Capture the cell that displays the provided text and extract its [x, y] central coordinate. 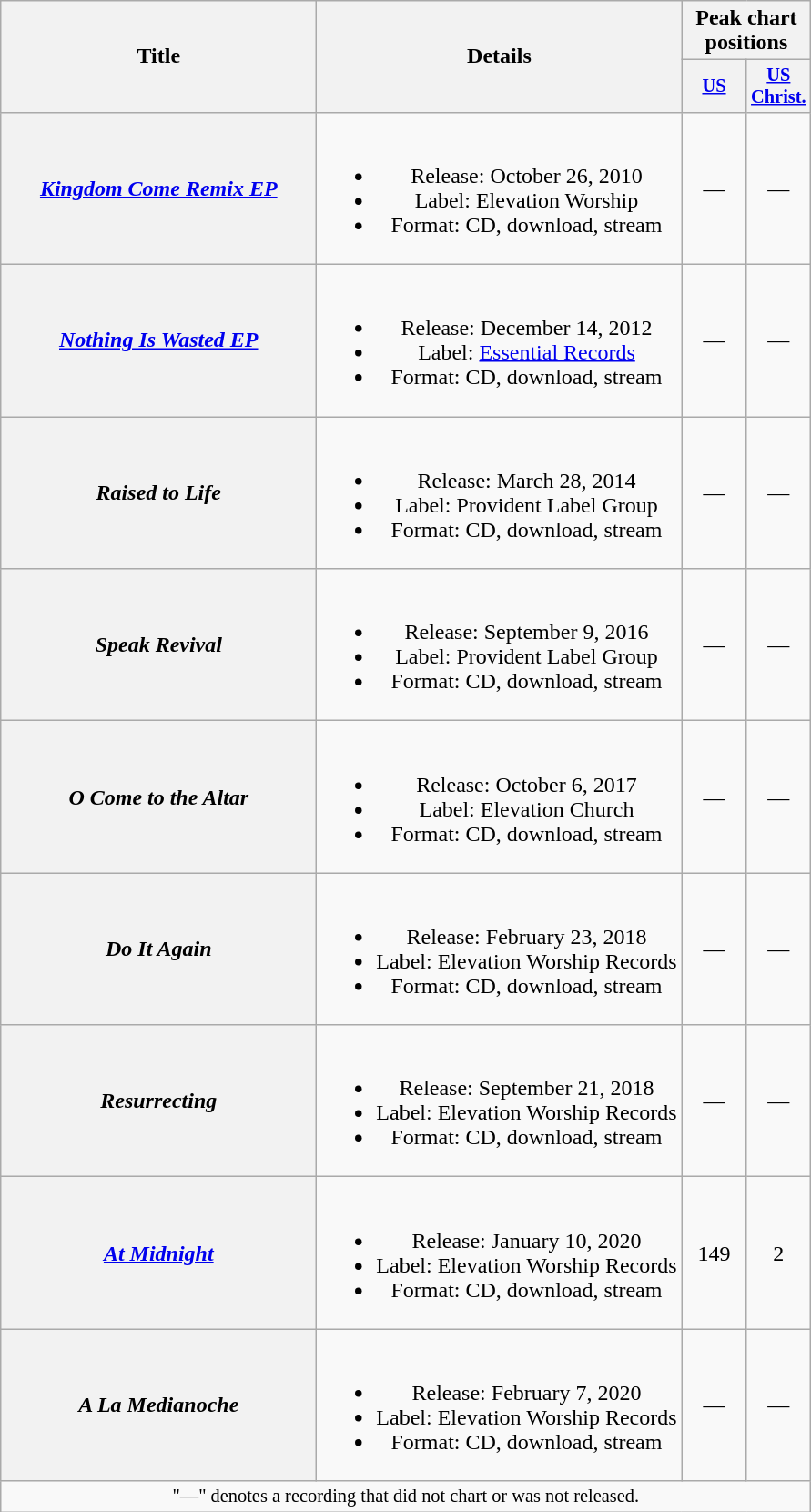
A La Medianoche [158, 1405]
Release: December 14, 2012Label: Essential RecordsFormat: CD, download, stream [499, 340]
Resurrecting [158, 1101]
Details [499, 56]
USChrist. [779, 86]
Release: September 21, 2018Label: Elevation Worship RecordsFormat: CD, download, stream [499, 1101]
Release: February 23, 2018Label: Elevation Worship RecordsFormat: CD, download, stream [499, 949]
"—" denotes a recording that did not chart or was not released. [406, 1497]
Kingdom Come Remix EP [158, 188]
Speak Revival [158, 644]
Release: January 10, 2020Label: Elevation Worship RecordsFormat: CD, download, stream [499, 1253]
Release: September 9, 2016Label: Provident Label GroupFormat: CD, download, stream [499, 644]
At Midnight [158, 1253]
US [714, 86]
Release: February 7, 2020Label: Elevation Worship RecordsFormat: CD, download, stream [499, 1405]
149 [714, 1253]
Do It Again [158, 949]
Release: October 6, 2017Label: Elevation ChurchFormat: CD, download, stream [499, 797]
2 [779, 1253]
Peak chart positions [746, 31]
Release: October 26, 2010Label: Elevation WorshipFormat: CD, download, stream [499, 188]
Nothing Is Wasted EP [158, 340]
Release: March 28, 2014Label: Provident Label GroupFormat: CD, download, stream [499, 493]
Title [158, 56]
Raised to Life [158, 493]
O Come to the Altar [158, 797]
